Detect which cell encompasses the target text, then output its [X, Y] center coordinate. 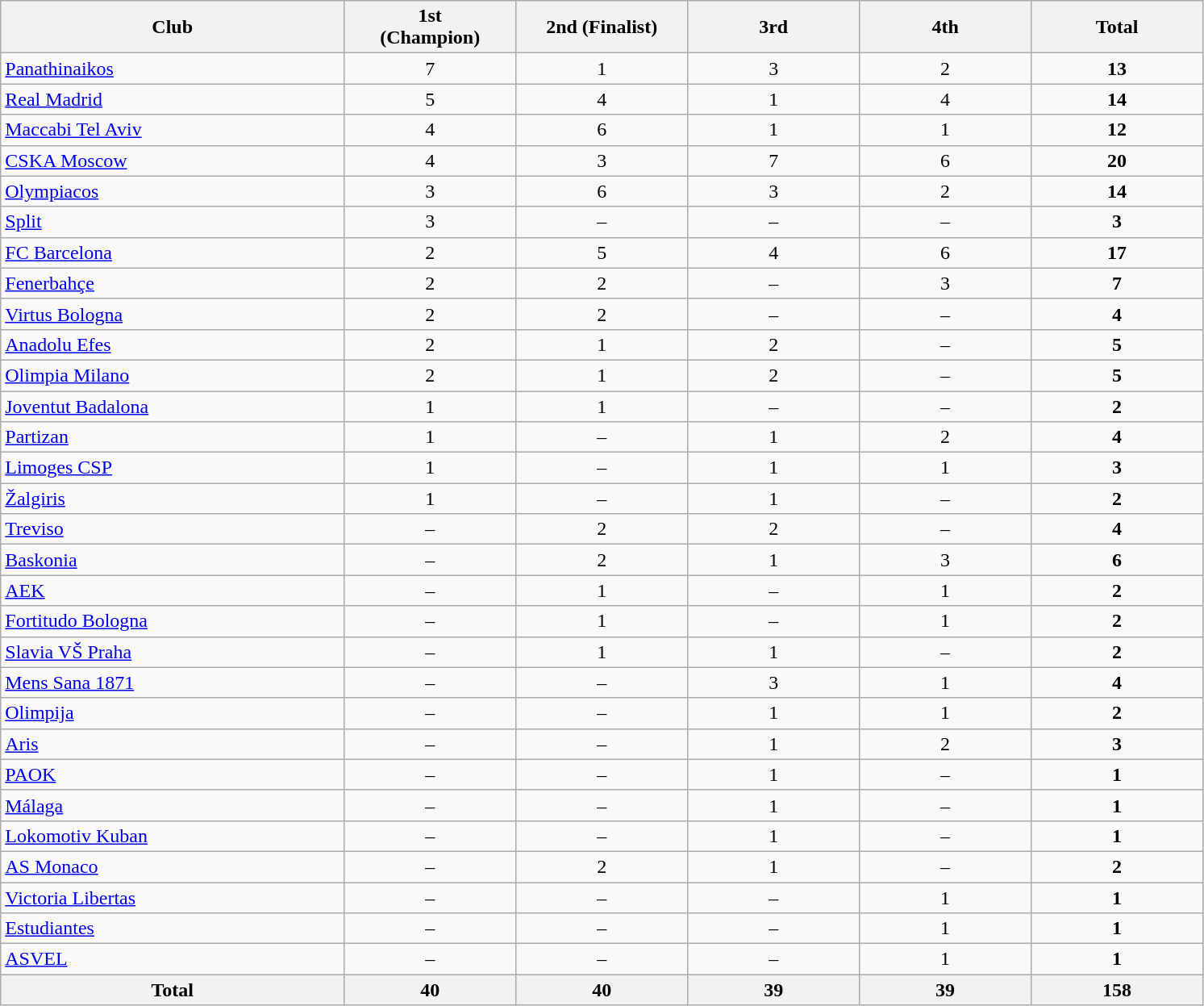
PAOK [173, 774]
Victoria Libertas [173, 898]
Slavia VŠ Praha [173, 652]
Club [173, 27]
Panathinaikos [173, 69]
Olimpia Milano [173, 375]
Virtus Bologna [173, 314]
Treviso [173, 529]
Olympiacos [173, 191]
Maccabi Tel Aviv [173, 130]
Lokomotiv Kuban [173, 836]
ASVEL [173, 959]
4th [945, 27]
Split [173, 222]
AS Monaco [173, 866]
Limoges CSP [173, 468]
AEK [173, 591]
1st(Champion) [431, 27]
3rd [774, 27]
Baskonia [173, 560]
2nd (Finalist) [602, 27]
Anadolu Efes [173, 344]
Mens Sana 1871 [173, 682]
Fenerbahçe [173, 283]
CSKA Moscow [173, 161]
17 [1118, 253]
Estudiantes [173, 929]
Joventut Badalona [173, 406]
20 [1118, 161]
FC Barcelona [173, 253]
13 [1118, 69]
Fortitudo Bologna [173, 621]
Olimpija [173, 713]
Aris [173, 744]
158 [1118, 990]
Real Madrid [173, 99]
Málaga [173, 805]
Partizan [173, 437]
Žalgiris [173, 499]
12 [1118, 130]
